Output the (X, Y) coordinate of the center of the cell containing the given text.  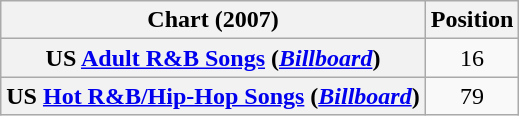
Position (472, 20)
16 (472, 58)
79 (472, 96)
US Adult R&B Songs (Billboard) (213, 58)
US Hot R&B/Hip-Hop Songs (Billboard) (213, 96)
Chart (2007) (213, 20)
